From the cell containing the given text, extract its center point as [X, Y] coordinate. 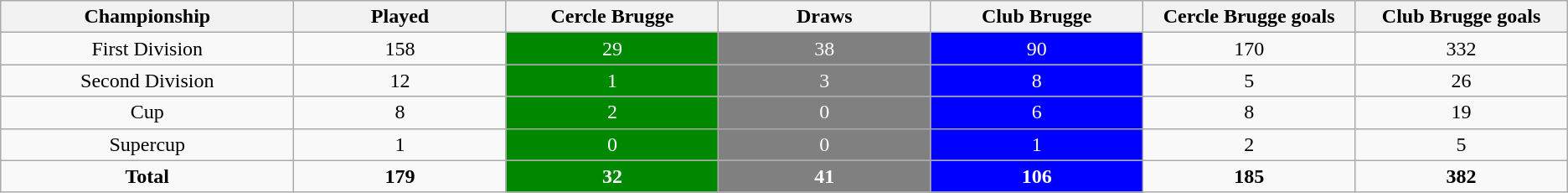
Cup [147, 112]
179 [400, 176]
Club Brugge [1037, 17]
29 [611, 49]
Total [147, 176]
Club Brugge goals [1461, 17]
185 [1248, 176]
26 [1461, 81]
Second Division [147, 81]
Championship [147, 17]
332 [1461, 49]
Cercle Brugge [611, 17]
19 [1461, 112]
106 [1037, 176]
Supercup [147, 144]
Played [400, 17]
41 [824, 176]
90 [1037, 49]
3 [824, 81]
32 [611, 176]
12 [400, 81]
Draws [824, 17]
6 [1037, 112]
170 [1248, 49]
First Division [147, 49]
38 [824, 49]
Cercle Brugge goals [1248, 17]
382 [1461, 176]
158 [400, 49]
